Return [X, Y] of the center of cell containing provided text 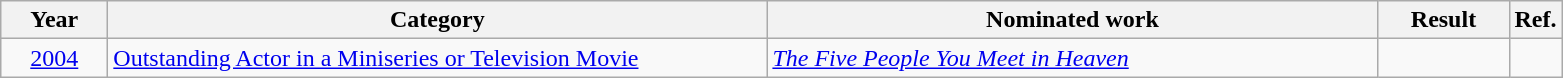
Ref. [1536, 20]
Outstanding Actor in a Miniseries or Television Movie [438, 58]
Category [438, 20]
2004 [54, 58]
The Five People You Meet in Heaven [1072, 58]
Nominated work [1072, 20]
Result [1444, 20]
Year [54, 20]
